For the text-containing cell, return its midpoint in [X, Y] coordinate format. 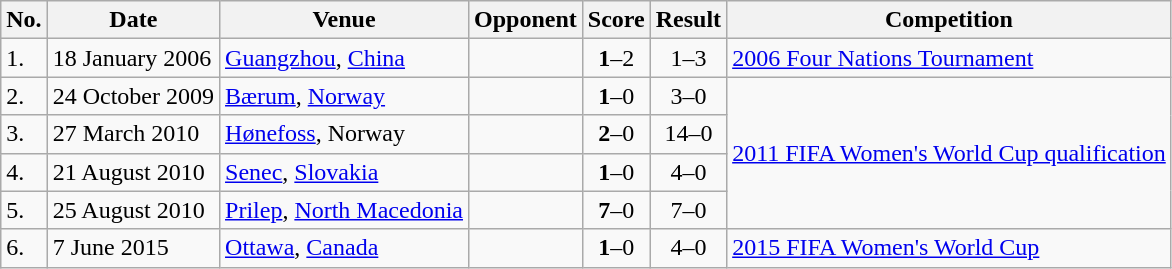
Prilep, North Macedonia [344, 210]
Bærum, Norway [344, 96]
4. [24, 172]
Opponent [526, 20]
2011 FIFA Women's World Cup qualification [950, 153]
1–3 [688, 58]
Venue [344, 20]
7 June 2015 [133, 248]
25 August 2010 [133, 210]
24 October 2009 [133, 96]
Senec, Slovakia [344, 172]
6. [24, 248]
2. [24, 96]
Hønefoss, Norway [344, 134]
5. [24, 210]
1. [24, 58]
1–2 [616, 58]
27 March 2010 [133, 134]
Score [616, 20]
18 January 2006 [133, 58]
Result [688, 20]
21 August 2010 [133, 172]
No. [24, 20]
3. [24, 134]
Guangzhou, China [344, 58]
3–0 [688, 96]
2006 Four Nations Tournament [950, 58]
14–0 [688, 134]
2015 FIFA Women's World Cup [950, 248]
Competition [950, 20]
Ottawa, Canada [344, 248]
2–0 [616, 134]
Date [133, 20]
